For the text-containing cell, return its midpoint in (x, y) coordinate format. 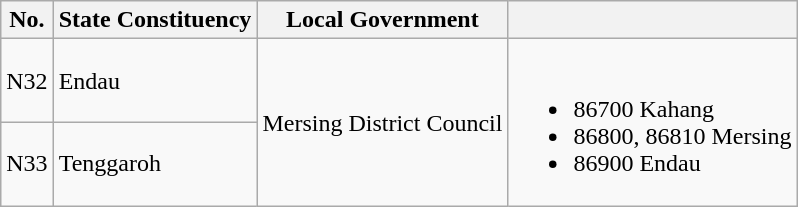
Tenggaroh (155, 164)
N32 (27, 81)
No. (27, 20)
Local Government (382, 20)
Endau (155, 81)
N33 (27, 164)
86700 Kahang86800, 86810 Mersing86900 Endau (652, 122)
State Constituency (155, 20)
Mersing District Council (382, 122)
